Scan for the cell matching the given text and deliver its (X, Y) coordinate at center. 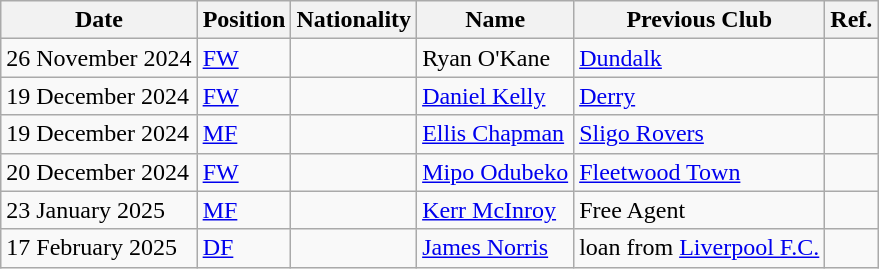
20 December 2024 (99, 172)
Fleetwood Town (700, 172)
Position (244, 20)
Mipo Odubeko (496, 172)
Nationality (354, 20)
Date (99, 20)
Free Agent (700, 210)
Sligo Rovers (700, 134)
26 November 2024 (99, 58)
Previous Club (700, 20)
Derry (700, 96)
Ryan O'Kane (496, 58)
23 January 2025 (99, 210)
Ellis Chapman (496, 134)
Kerr McInroy (496, 210)
Daniel Kelly (496, 96)
loan from Liverpool F.C. (700, 248)
James Norris (496, 248)
DF (244, 248)
Dundalk (700, 58)
17 February 2025 (99, 248)
Name (496, 20)
Ref. (852, 20)
